Output the [x, y] coordinate of the center of the cell containing the given text.  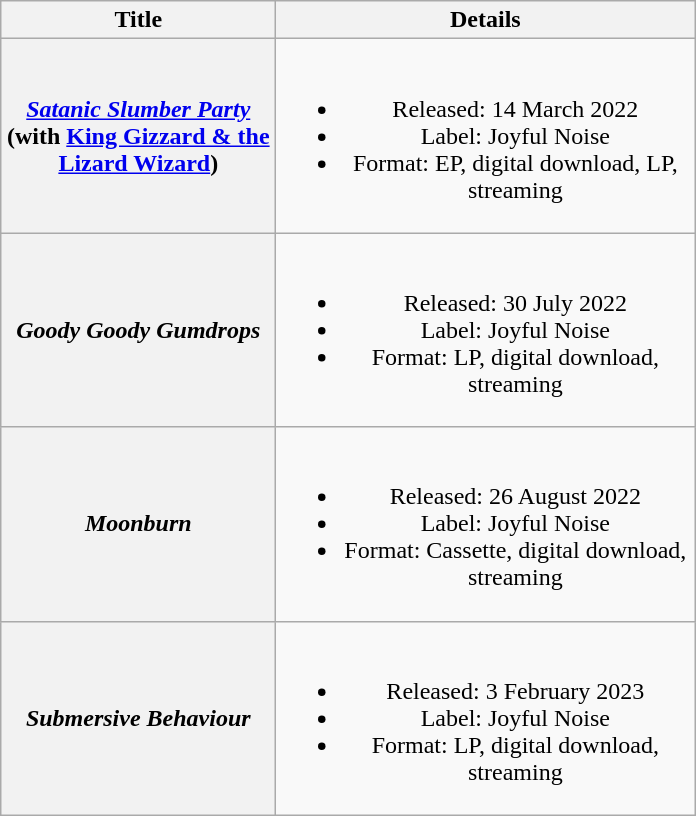
Satanic Slumber Party (with King Gizzard & the Lizard Wizard) [138, 136]
Released: 30 July 2022Label: Joyful NoiseFormat: LP, digital download, streaming [486, 330]
Title [138, 20]
Released: 26 August 2022Label: Joyful NoiseFormat: Cassette, digital download, streaming [486, 524]
Released: 14 March 2022Label: Joyful NoiseFormat: EP, digital download, LP, streaming [486, 136]
Moonburn [138, 524]
Goody Goody Gumdrops [138, 330]
Released: 3 February 2023Label: Joyful NoiseFormat: LP, digital download, streaming [486, 718]
Details [486, 20]
Submersive Behaviour [138, 718]
